Pinpoint the cell where the given text exists, returning its [x, y] midpoint coordinate. 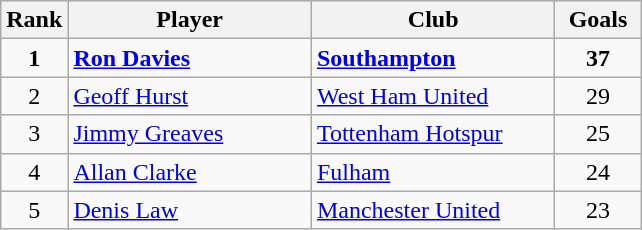
Southampton [433, 58]
Manchester United [433, 210]
5 [34, 210]
Jimmy Greaves [190, 134]
25 [598, 134]
2 [34, 96]
Ron Davies [190, 58]
3 [34, 134]
Player [190, 20]
West Ham United [433, 96]
Denis Law [190, 210]
Club [433, 20]
37 [598, 58]
4 [34, 172]
Tottenham Hotspur [433, 134]
Allan Clarke [190, 172]
Geoff Hurst [190, 96]
1 [34, 58]
Goals [598, 20]
Rank [34, 20]
29 [598, 96]
Fulham [433, 172]
24 [598, 172]
23 [598, 210]
